Provide the (X, Y) coordinate of the cell's center where the given text is located.  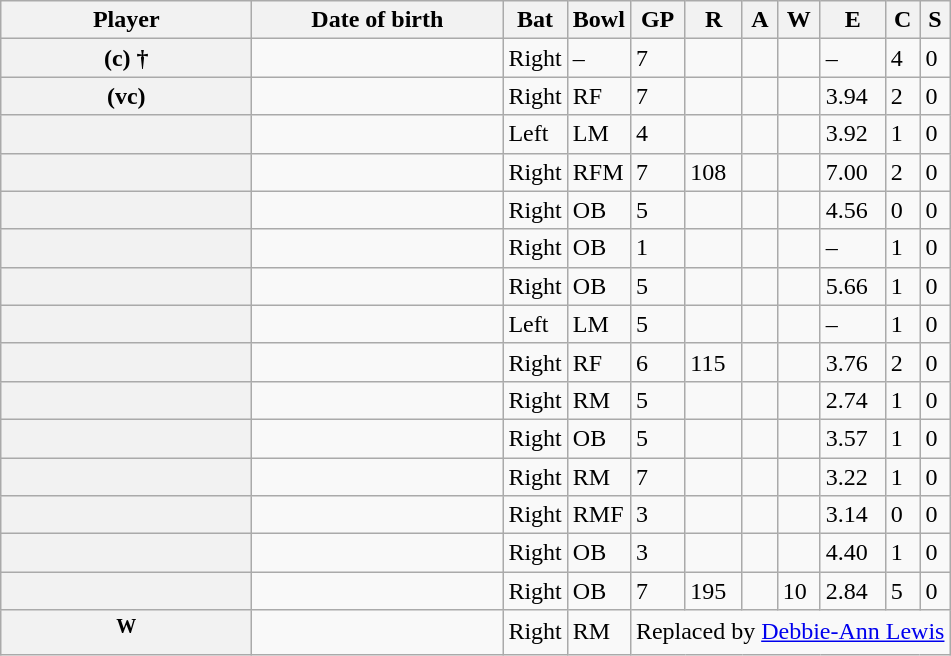
RMF (598, 515)
E (852, 20)
3.22 (852, 477)
Player (126, 20)
(vc) (126, 96)
A (760, 20)
R (714, 20)
3.57 (852, 438)
4.56 (852, 210)
195 (714, 591)
Date of birth (378, 20)
3.76 (852, 362)
4.40 (852, 553)
2.74 (852, 400)
3.92 (852, 134)
3.94 (852, 96)
6 (657, 362)
C (902, 20)
RFM (598, 172)
Bat (535, 20)
3.14 (852, 515)
5.66 (852, 286)
108 (714, 172)
Replaced by Debbie-Ann Lewis (790, 632)
GP (657, 20)
2.84 (852, 591)
Bowl (598, 20)
(c) † (126, 58)
115 (714, 362)
S (935, 20)
10 (798, 591)
7.00 (852, 172)
